Provide the [X, Y] coordinate of the cell's center where the given text is located.  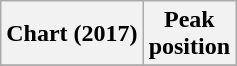
Chart (2017) [72, 34]
Peakposition [189, 34]
